Determine the (x, y) coordinate at the center of the cell enclosing the given text.  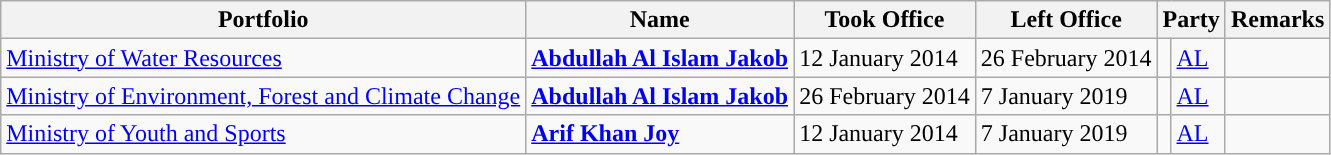
Ministry of Youth and Sports (264, 134)
Arif Khan Joy (660, 134)
Remarks (1277, 20)
Party (1191, 20)
Left Office (1066, 20)
Ministry of Environment, Forest and Climate Change (264, 96)
Portfolio (264, 20)
Took Office (885, 20)
Ministry of Water Resources (264, 58)
Name (660, 20)
